Output the [x, y] coordinate of the center of the cell containing the given text.  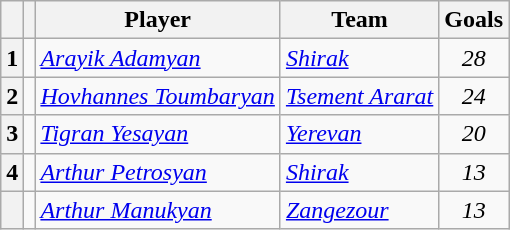
4 [12, 172]
Arayik Adamyan [158, 58]
Hovhannes Toumbaryan [158, 96]
Player [158, 20]
28 [474, 58]
Tsement Ararat [359, 96]
24 [474, 96]
Team [359, 20]
Goals [474, 20]
2 [12, 96]
Arthur Manukyan [158, 210]
3 [12, 134]
20 [474, 134]
Zangezour [359, 210]
Tigran Yesayan [158, 134]
Yerevan [359, 134]
Arthur Petrosyan [158, 172]
1 [12, 58]
